Pinpoint the cell where the given text exists, returning its (x, y) midpoint coordinate. 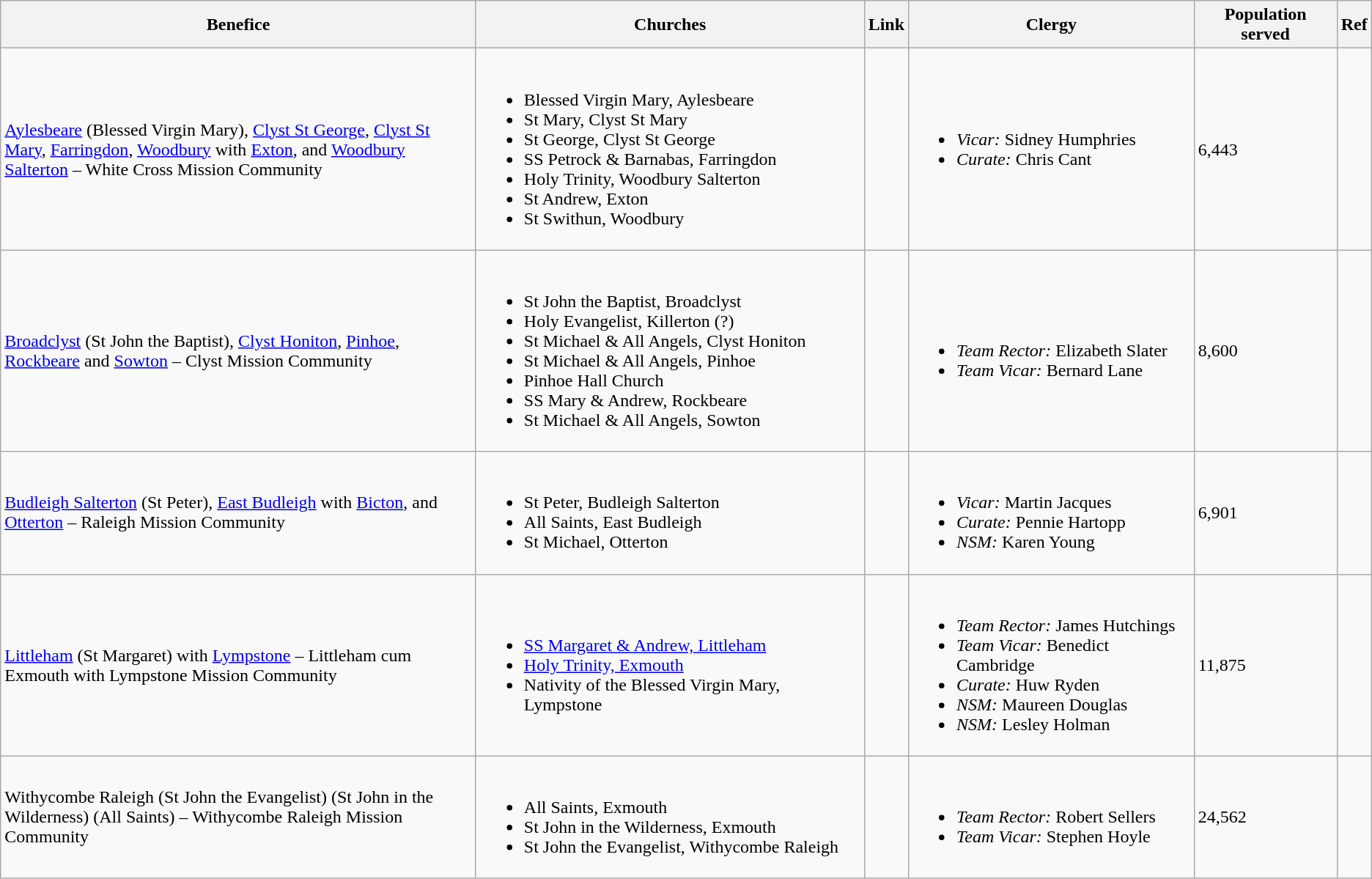
Broadclyst (St John the Baptist), Clyst Honiton, Pinhoe, Rockbeare and Sowton – Clyst Mission Community (239, 350)
6,901 (1265, 513)
Vicar: Martin JacquesCurate: Pennie HartoppNSM: Karen Young (1052, 513)
Population served (1265, 25)
Ref (1354, 25)
SS Margaret & Andrew, LittlehamHoly Trinity, ExmouthNativity of the Blessed Virgin Mary, Lympstone (670, 665)
24,562 (1265, 817)
Littleham (St Margaret) with Lympstone – Littleham cum Exmouth with Lympstone Mission Community (239, 665)
Clergy (1052, 25)
Budleigh Salterton (St Peter), East Budleigh with Bicton, and Otterton – Raleigh Mission Community (239, 513)
Churches (670, 25)
Team Rector: Elizabeth SlaterTeam Vicar: Bernard Lane (1052, 350)
8,600 (1265, 350)
Vicar: Sidney HumphriesCurate: Chris Cant (1052, 150)
Team Rector: Robert SellersTeam Vicar: Stephen Hoyle (1052, 817)
11,875 (1265, 665)
Withycombe Raleigh (St John the Evangelist) (St John in the Wilderness) (All Saints) – Withycombe Raleigh Mission Community (239, 817)
Benefice (239, 25)
St Peter, Budleigh Salterton All Saints, East Budleigh St Michael, Otterton (670, 513)
6,443 (1265, 150)
Link (886, 25)
Team Rector: James HutchingsTeam Vicar: Benedict CambridgeCurate: Huw RydenNSM: Maureen DouglasNSM: Lesley Holman (1052, 665)
All Saints, ExmouthSt John in the Wilderness, Exmouth St John the Evangelist, Withycombe Raleigh (670, 817)
